Extract the [x, y] coordinate from the center of the cell holding the provided text.  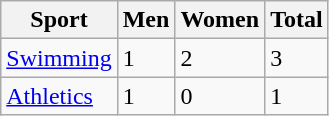
Swimming [59, 58]
Total [297, 20]
0 [220, 96]
3 [297, 58]
Women [220, 20]
2 [220, 58]
Sport [59, 20]
Athletics [59, 96]
Men [146, 20]
